For the text-containing cell, return its midpoint in [X, Y] coordinate format. 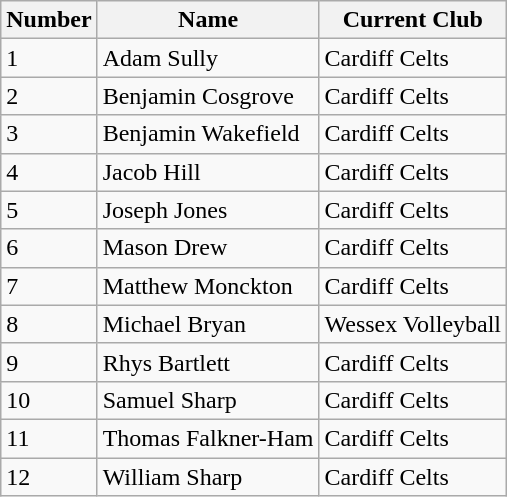
Jacob Hill [208, 172]
Matthew Monckton [208, 286]
Thomas Falkner-Ham [208, 438]
Rhys Bartlett [208, 362]
5 [49, 210]
8 [49, 324]
2 [49, 96]
Number [49, 20]
Joseph Jones [208, 210]
9 [49, 362]
3 [49, 134]
4 [49, 172]
Benjamin Wakefield [208, 134]
Wessex Volleyball [413, 324]
7 [49, 286]
6 [49, 248]
Mason Drew [208, 248]
Samuel Sharp [208, 400]
12 [49, 477]
1 [49, 58]
Benjamin Cosgrove [208, 96]
Name [208, 20]
Adam Sully [208, 58]
Michael Bryan [208, 324]
10 [49, 400]
11 [49, 438]
William Sharp [208, 477]
Current Club [413, 20]
